Determine the (x, y) coordinate at the center of the cell enclosing the given text.  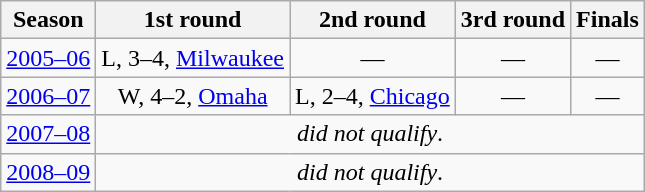
Finals (608, 20)
L, 3–4, Milwaukee (193, 58)
1st round (193, 20)
2007–08 (48, 134)
W, 4–2, Omaha (193, 96)
2006–07 (48, 96)
2008–09 (48, 172)
Season (48, 20)
3rd round (512, 20)
2005–06 (48, 58)
2nd round (373, 20)
L, 2–4, Chicago (373, 96)
